Capture the cell that displays the provided text and extract its (x, y) central coordinate. 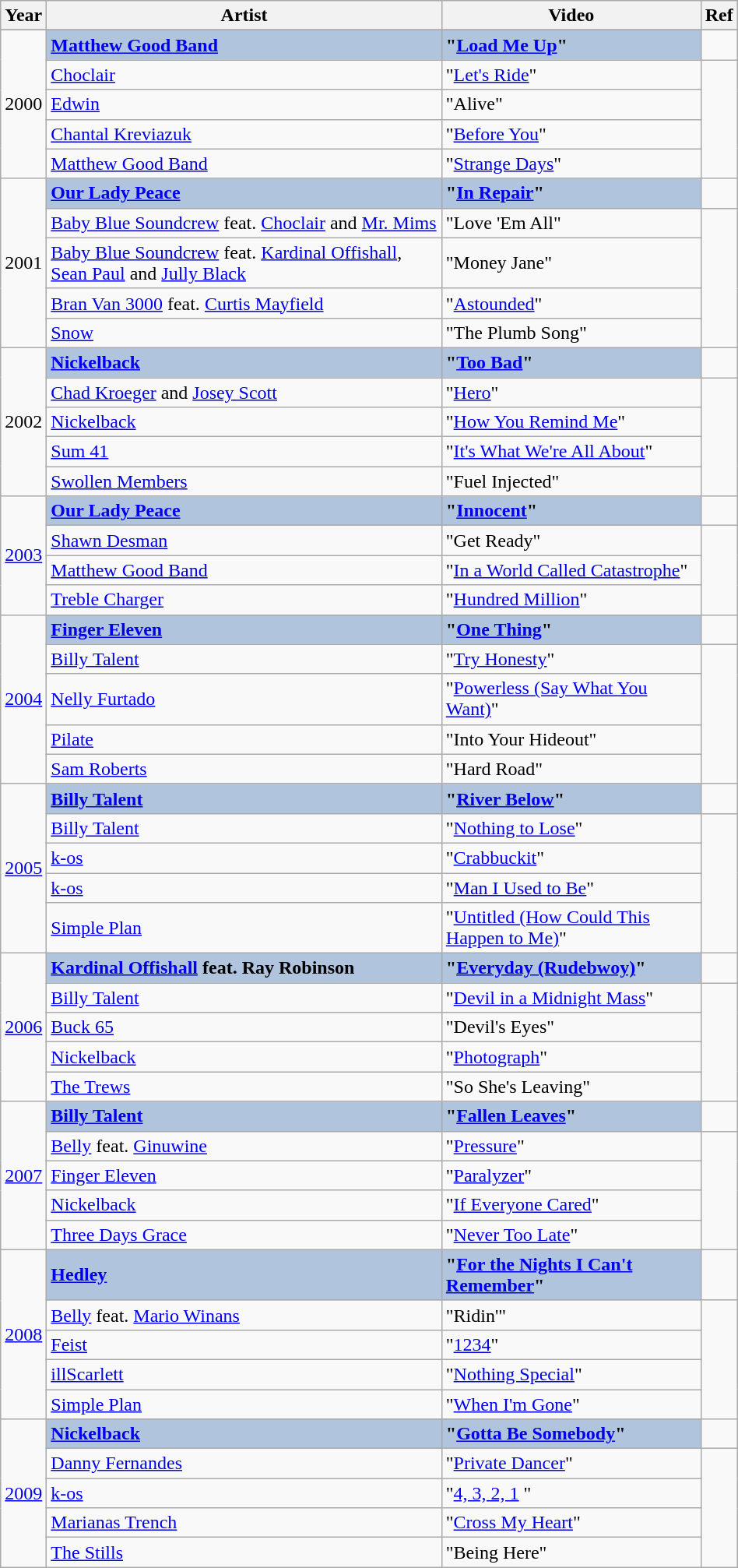
"When I'm Gone" (571, 1404)
"Astounded" (571, 303)
Shawn Desman (244, 541)
"Everyday (Rudebwoy)" (571, 968)
Snow (244, 333)
"So She's Leaving" (571, 1087)
"It's What We're All About" (571, 452)
"How You Remind Me" (571, 422)
Three Days Grace (244, 1235)
"Hundred Million" (571, 600)
"In a World Called Catastrophe" (571, 570)
"Man I Used to Be" (571, 887)
"Hero" (571, 392)
Feist (244, 1344)
"Devil in a Midnight Mass" (571, 998)
"Never Too Late" (571, 1235)
Nelly Furtado (244, 699)
"Into Your Hideout" (571, 739)
"Alive" (571, 104)
"Crabbuckit" (571, 858)
2009 (23, 1493)
Video (571, 16)
The Stills (244, 1552)
2000 (23, 104)
"Paralyzer" (571, 1175)
Swollen Members (244, 481)
Sum 41 (244, 452)
"If Everyone Cared" (571, 1205)
"Gotta Be Somebody" (571, 1434)
Sam Roberts (244, 769)
"Love 'Em All" (571, 223)
2001 (23, 263)
"Powerless (Say What You Want)" (571, 699)
2006 (23, 1027)
The Trews (244, 1087)
"Let's Ride" (571, 75)
Year (23, 16)
"Being Here" (571, 1552)
"Too Bad" (571, 362)
"Money Jane" (571, 263)
"Pressure" (571, 1146)
"Private Dancer" (571, 1464)
"Photograph" (571, 1057)
"Fallen Leaves" (571, 1116)
Baby Blue Soundcrew feat. Kardinal Offishall, Sean Paul and Jully Black (244, 263)
Chantal Kreviazuk (244, 134)
Bran Van 3000 feat. Curtis Mayfield (244, 303)
Marianas Trench (244, 1523)
Buck 65 (244, 1027)
"River Below" (571, 798)
Choclair (244, 75)
"1234" (571, 1344)
"Try Honesty" (571, 659)
"Load Me Up" (571, 45)
Baby Blue Soundcrew feat. Choclair and Mr. Mims (244, 223)
2007 (23, 1175)
2003 (23, 555)
"Get Ready" (571, 541)
2008 (23, 1334)
Treble Charger (244, 600)
Pilate (244, 739)
2004 (23, 699)
"Fuel Injected" (571, 481)
"Untitled (How Could This Happen to Me)" (571, 928)
2005 (23, 868)
Belly feat. Mario Winans (244, 1315)
"4, 3, 2, 1 " (571, 1493)
Chad Kroeger and Josey Scott (244, 392)
"The Plumb Song" (571, 333)
Ref (719, 16)
illScarlett (244, 1374)
"Cross My Heart" (571, 1523)
Kardinal Offishall feat. Ray Robinson (244, 968)
"In Repair" (571, 193)
Danny Fernandes (244, 1464)
"Strange Days" (571, 164)
"Ridin'" (571, 1315)
"For the Nights I Can't Remember" (571, 1274)
Edwin (244, 104)
"Nothing Special" (571, 1374)
"Hard Road" (571, 769)
Hedley (244, 1274)
Belly feat. Ginuwine (244, 1146)
"Devil's Eyes" (571, 1027)
"Nothing to Lose" (571, 828)
"One Thing" (571, 629)
"Innocent" (571, 511)
"Before You" (571, 134)
2002 (23, 421)
Artist (244, 16)
